Pinpoint the cell where the given text exists, returning its [x, y] midpoint coordinate. 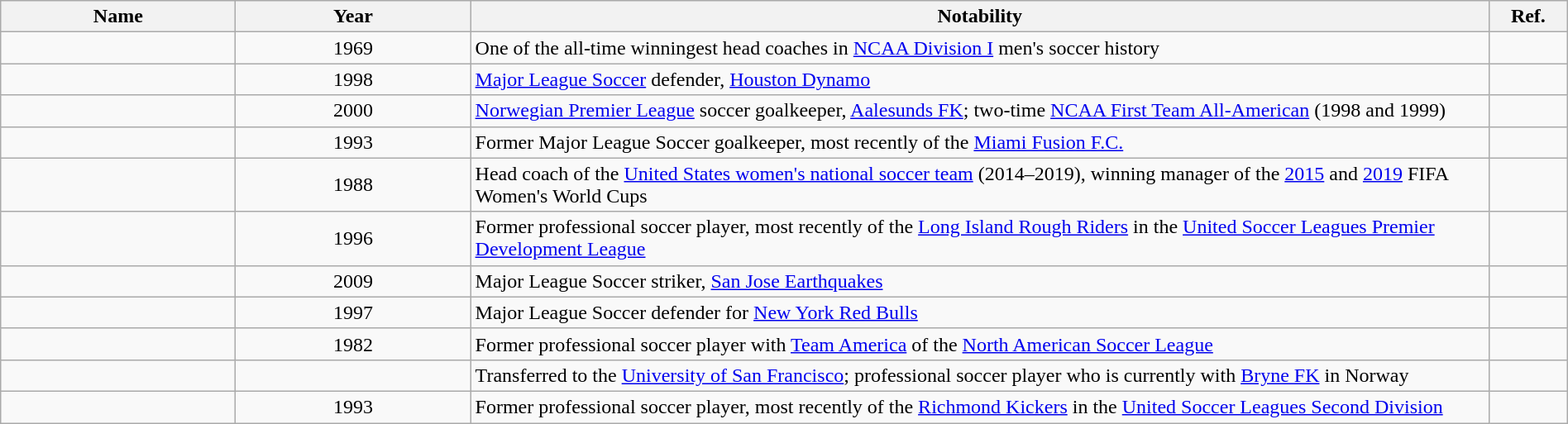
Norwegian Premier League soccer goalkeeper, Aalesunds FK; two-time NCAA First Team All-American (1998 and 1999) [979, 111]
Transferred to the University of San Francisco; professional soccer player who is currently with Bryne FK in Norway [979, 375]
1969 [353, 48]
Former professional soccer player with Team America of the North American Soccer League [979, 344]
1998 [353, 79]
Major League Soccer defender, Houston Dynamo [979, 79]
1982 [353, 344]
Major League Soccer striker, San Jose Earthquakes [979, 281]
Head coach of the United States women's national soccer team (2014–2019), winning manager of the 2015 and 2019 FIFA Women's World Cups [979, 185]
Former professional soccer player, most recently of the Richmond Kickers in the United Soccer Leagues Second Division [979, 407]
Former professional soccer player, most recently of the Long Island Rough Riders in the United Soccer Leagues Premier Development League [979, 238]
1997 [353, 312]
Major League Soccer defender for New York Red Bulls [979, 312]
Former Major League Soccer goalkeeper, most recently of the Miami Fusion F.C. [979, 142]
2009 [353, 281]
Ref. [1528, 17]
Name [118, 17]
2000 [353, 111]
One of the all-time winningest head coaches in NCAA Division I men's soccer history [979, 48]
Notability [979, 17]
Year [353, 17]
1988 [353, 185]
1996 [353, 238]
